Extract the (x, y) coordinate from the center of the cell holding the provided text.  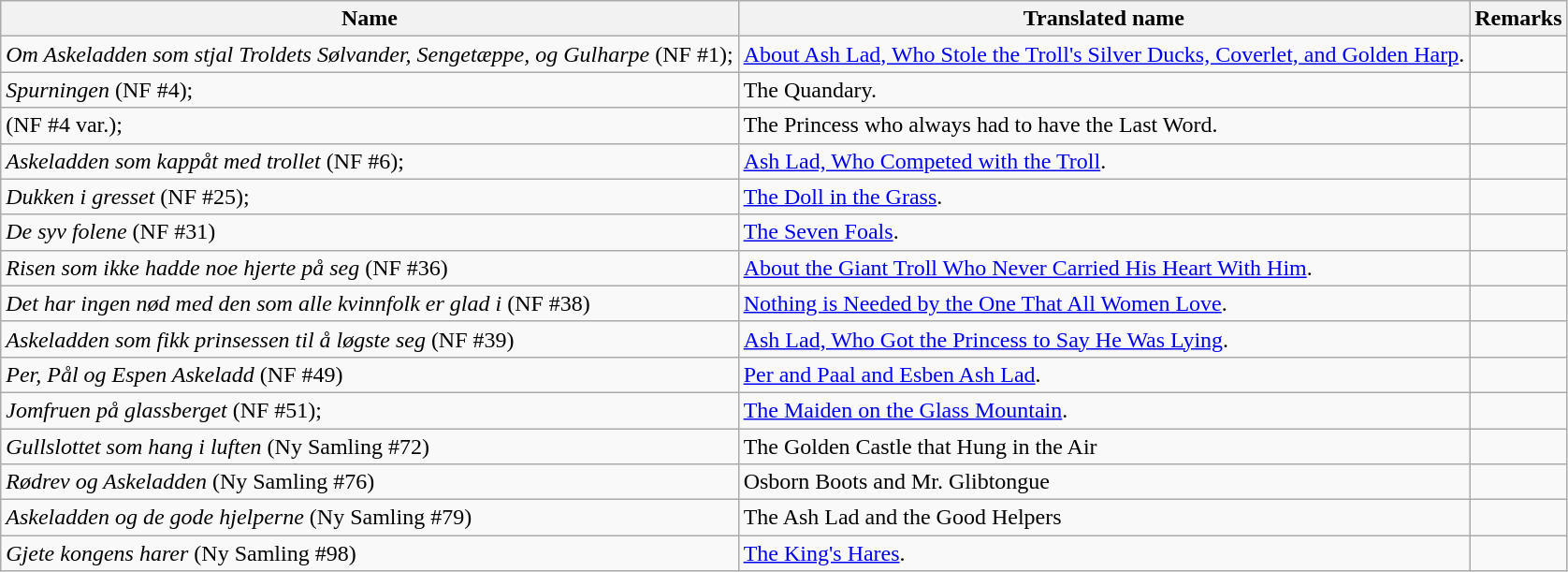
(NF #4 var.); (370, 125)
Remarks (1518, 19)
Ash Lad, Who Got the Princess to Say He Was Lying. (1104, 339)
Ash Lad, Who Competed with the Troll. (1104, 161)
Spurningen (NF #4); (370, 90)
The Princess who always had to have the Last Word. (1104, 125)
Askeladden som kappåt med trollet (NF #6); (370, 161)
The Ash Lad and the Good Helpers (1104, 518)
The Quandary. (1104, 90)
Om Askeladden som stjal Troldets Sølvander, Sengetæppe, og Gulharpe (NF #1); (370, 54)
De syv folene (NF #31) (370, 232)
Rødrev og Askeladden (Ny Samling #76) (370, 482)
Askeladden og de gode hjelperne (Ny Samling #79) (370, 518)
Nothing is Needed by the One That All Women Love. (1104, 303)
The Doll in the Grass. (1104, 197)
Per, Pål og Espen Askeladd (NF #49) (370, 374)
About Ash Lad, Who Stole the Troll's Silver Ducks, Coverlet, and Golden Harp. (1104, 54)
About the Giant Troll Who Never Carried His Heart With Him. (1104, 268)
Jomfruen på glassberget (NF #51); (370, 410)
The King's Hares. (1104, 553)
Name (370, 19)
The Golden Castle that Hung in the Air (1104, 447)
Translated name (1104, 19)
Per and Paal and Esben Ash Lad. (1104, 374)
Gjete kongens harer (Ny Samling #98) (370, 553)
Risen som ikke hadde noe hjerte på seg (NF #36) (370, 268)
The Maiden on the Glass Mountain. (1104, 410)
The Seven Foals. (1104, 232)
Gullslottet som hang i luften (Ny Samling #72) (370, 447)
Osborn Boots and Mr. Glibtongue (1104, 482)
Askeladden som fikk prinsessen til å løgste seg (NF #39) (370, 339)
Det har ingen nød med den som alle kvinnfolk er glad i (NF #38) (370, 303)
Dukken i gresset (NF #25); (370, 197)
